Scan for the cell matching the given text and deliver its [x, y] coordinate at center. 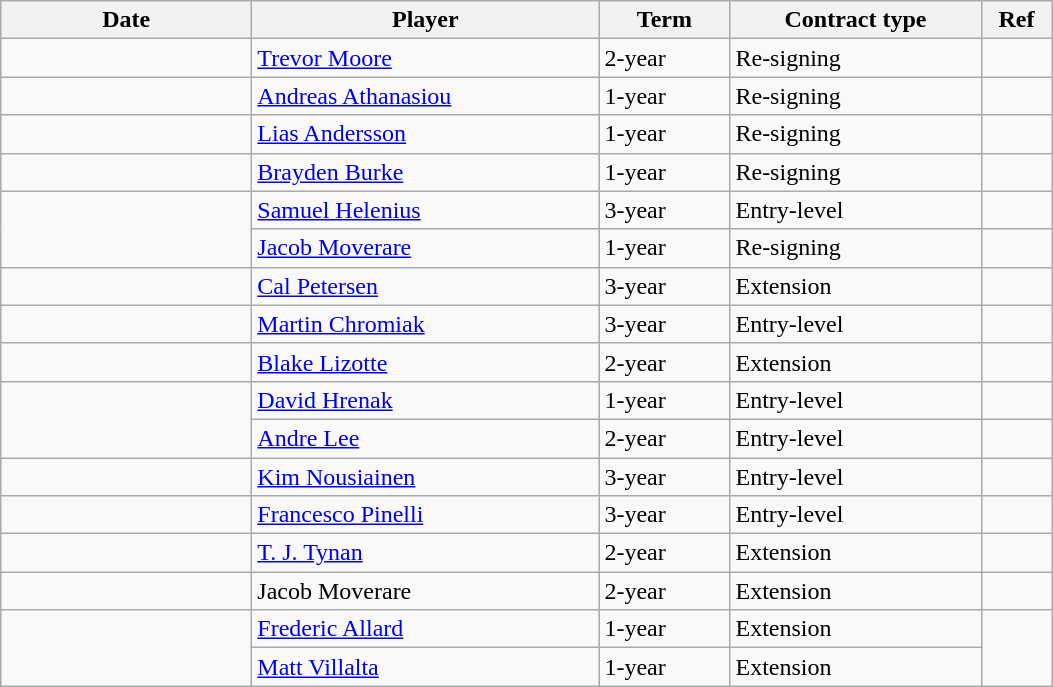
Kim Nousiainen [426, 477]
Francesco Pinelli [426, 515]
Matt Villalta [426, 667]
Brayden Burke [426, 172]
Date [126, 20]
Ref [1016, 20]
Lias Andersson [426, 134]
Trevor Moore [426, 58]
Martin Chromiak [426, 324]
Cal Petersen [426, 286]
T. J. Tynan [426, 553]
Frederic Allard [426, 629]
Player [426, 20]
David Hrenak [426, 400]
Contract type [856, 20]
Samuel Helenius [426, 210]
Andre Lee [426, 438]
Blake Lizotte [426, 362]
Andreas Athanasiou [426, 96]
Term [664, 20]
